Detect which cell encompasses the target text, then output its (x, y) center coordinate. 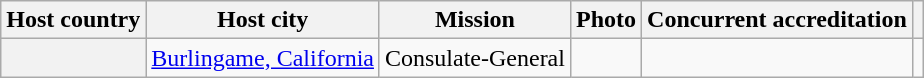
Mission (474, 20)
Concurrent accreditation (778, 20)
Burlingame, California (263, 58)
Photo (606, 20)
Host country (74, 20)
Consulate-General (474, 58)
Host city (263, 20)
